Find where the given text appears and provide that cell's center as [X, Y] coordinate. 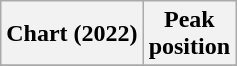
Peakposition [189, 34]
Chart (2022) [72, 34]
